Scan for the cell matching the given text and deliver its (x, y) coordinate at center. 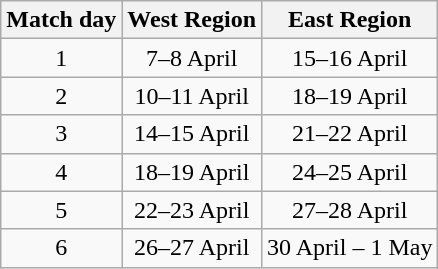
7–8 April (192, 58)
2 (62, 96)
5 (62, 210)
14–15 April (192, 134)
Match day (62, 20)
3 (62, 134)
10–11 April (192, 96)
West Region (192, 20)
1 (62, 58)
26–27 April (192, 248)
30 April – 1 May (350, 248)
21–22 April (350, 134)
22–23 April (192, 210)
15–16 April (350, 58)
27–28 April (350, 210)
East Region (350, 20)
24–25 April (350, 172)
4 (62, 172)
6 (62, 248)
